Pinpoint the cell where the given text exists, returning its [x, y] midpoint coordinate. 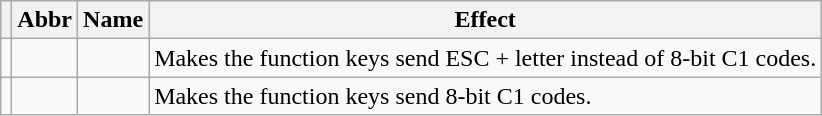
Makes the function keys send ESC + letter instead of 8-bit C1 codes. [486, 58]
Abbr [45, 20]
Effect [486, 20]
Makes the function keys send 8-bit C1 codes. [486, 96]
Name [114, 20]
